Search for the cell housing the specified text and yield its [x, y] center coordinate. 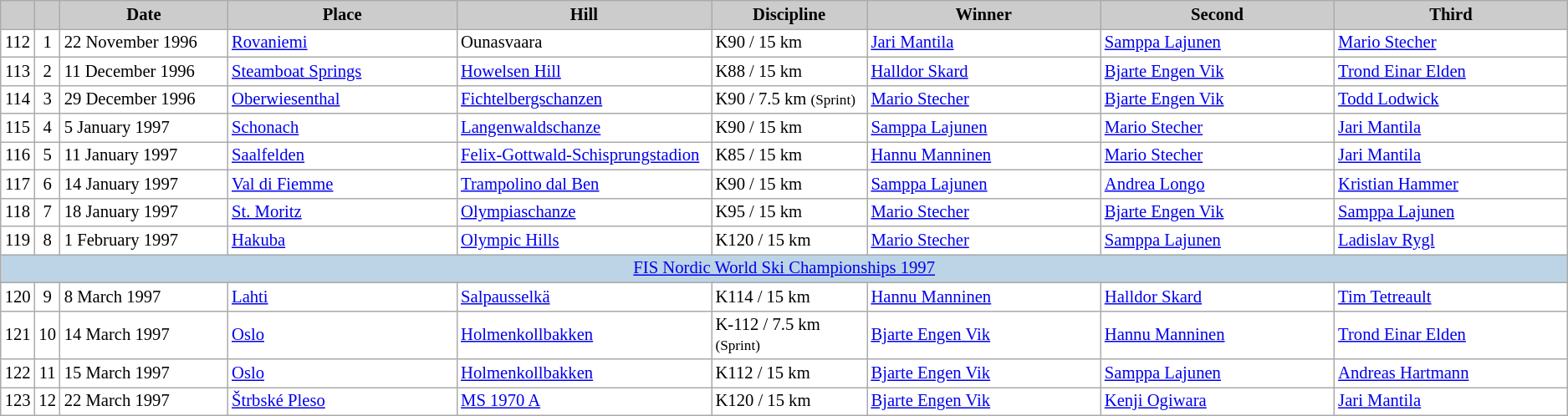
121 [18, 335]
22 November 1996 [144, 43]
1 February 1997 [144, 240]
St. Moritz [342, 212]
K90 / 7.5 km (Sprint) [789, 99]
1 [47, 43]
8 March 1997 [144, 297]
Olympiaschanze [584, 212]
Winner [983, 14]
122 [18, 373]
14 January 1997 [144, 184]
22 March 1997 [144, 401]
Val di Fiemme [342, 184]
K114 / 15 km [789, 297]
Kristian Hammer [1450, 184]
6 [47, 184]
Hill [584, 14]
K88 / 15 km [789, 71]
Rovaniemi [342, 43]
Ladislav Rygl [1450, 240]
Howelsen Hill [584, 71]
Oberwiesenthal [342, 99]
11 December 1996 [144, 71]
114 [18, 99]
K-112 / 7.5 km (Sprint) [789, 335]
15 March 1997 [144, 373]
Fichtelbergschanzen [584, 99]
FIS Nordic World Ski Championships 1997 [784, 268]
Lahti [342, 297]
113 [18, 71]
Schonach [342, 128]
112 [18, 43]
14 March 1997 [144, 335]
Štrbské Pleso [342, 401]
Steamboat Springs [342, 71]
K112 / 15 km [789, 373]
Hakuba [342, 240]
Date [144, 14]
117 [18, 184]
115 [18, 128]
Olympic Hills [584, 240]
3 [47, 99]
18 January 1997 [144, 212]
Salpausselkä [584, 297]
8 [47, 240]
12 [47, 401]
7 [47, 212]
119 [18, 240]
Andrea Longo [1218, 184]
Second [1218, 14]
123 [18, 401]
Todd Lodwick [1450, 99]
29 December 1996 [144, 99]
5 January 1997 [144, 128]
Kenji Ogiwara [1218, 401]
Tim Tetreault [1450, 297]
2 [47, 71]
MS 1970 A [584, 401]
9 [47, 297]
Andreas Hartmann [1450, 373]
Discipline [789, 14]
Place [342, 14]
K85 / 15 km [789, 155]
5 [47, 155]
Felix-Gottwald-Schisprungstadion [584, 155]
120 [18, 297]
Langenwaldschanze [584, 128]
Trampolino dal Ben [584, 184]
11 [47, 373]
11 January 1997 [144, 155]
4 [47, 128]
Ounasvaara [584, 43]
Saalfelden [342, 155]
116 [18, 155]
K95 / 15 km [789, 212]
Third [1450, 14]
118 [18, 212]
10 [47, 335]
